From the cell containing the given text, extract its center point as [x, y] coordinate. 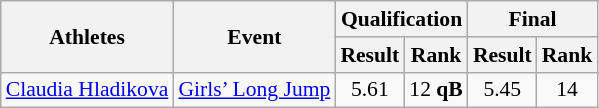
Event [254, 36]
Girls’ Long Jump [254, 90]
Athletes [88, 36]
12 qB [436, 90]
5.61 [370, 90]
Final [532, 19]
Qualification [401, 19]
Claudia Hladikova [88, 90]
5.45 [502, 90]
14 [568, 90]
